Scan for the cell matching the given text and deliver its [x, y] coordinate at center. 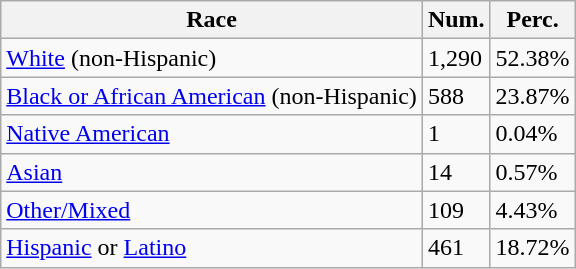
1 [456, 134]
4.43% [532, 210]
23.87% [532, 96]
0.57% [532, 172]
14 [456, 172]
18.72% [532, 248]
588 [456, 96]
White (non-Hispanic) [212, 58]
1,290 [456, 58]
Native American [212, 134]
461 [456, 248]
Num. [456, 20]
Other/Mixed [212, 210]
Perc. [532, 20]
Race [212, 20]
0.04% [532, 134]
Asian [212, 172]
Black or African American (non-Hispanic) [212, 96]
109 [456, 210]
52.38% [532, 58]
Hispanic or Latino [212, 248]
